Scan for the cell matching the given text and deliver its [X, Y] coordinate at center. 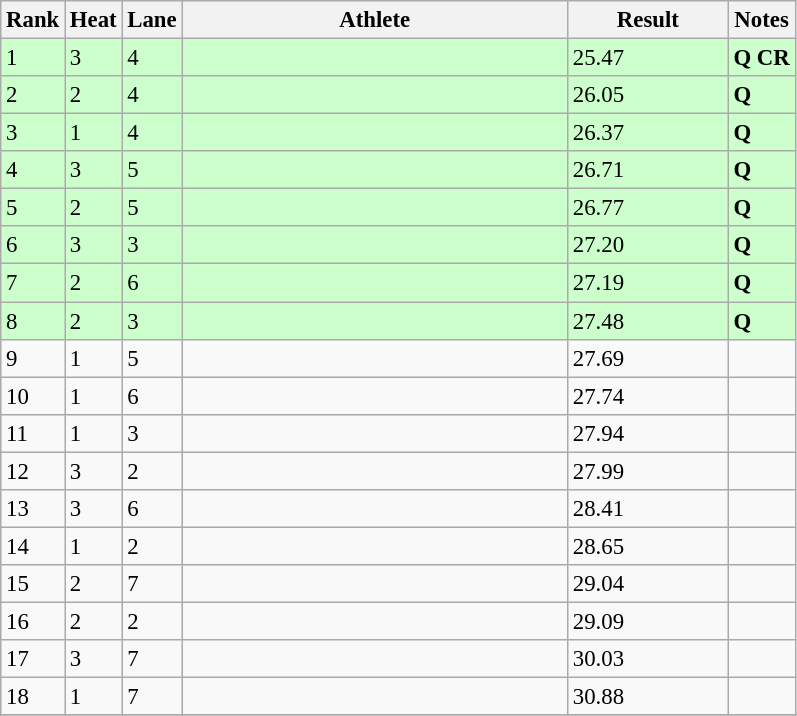
Result [648, 20]
14 [33, 546]
Rank [33, 20]
Athlete [375, 20]
26.05 [648, 95]
11 [33, 433]
16 [33, 621]
27.69 [648, 358]
18 [33, 697]
27.48 [648, 321]
27.99 [648, 471]
13 [33, 509]
9 [33, 358]
27.20 [648, 245]
Q CR [762, 58]
27.74 [648, 396]
12 [33, 471]
Heat [94, 20]
29.09 [648, 621]
26.71 [648, 170]
Lane [152, 20]
17 [33, 659]
26.77 [648, 208]
29.04 [648, 584]
10 [33, 396]
Notes [762, 20]
26.37 [648, 133]
27.94 [648, 433]
15 [33, 584]
27.19 [648, 283]
8 [33, 321]
25.47 [648, 58]
30.03 [648, 659]
28.41 [648, 509]
30.88 [648, 697]
28.65 [648, 546]
